Identify which cell holds the provided text, then report its [x, y] central coordinate. 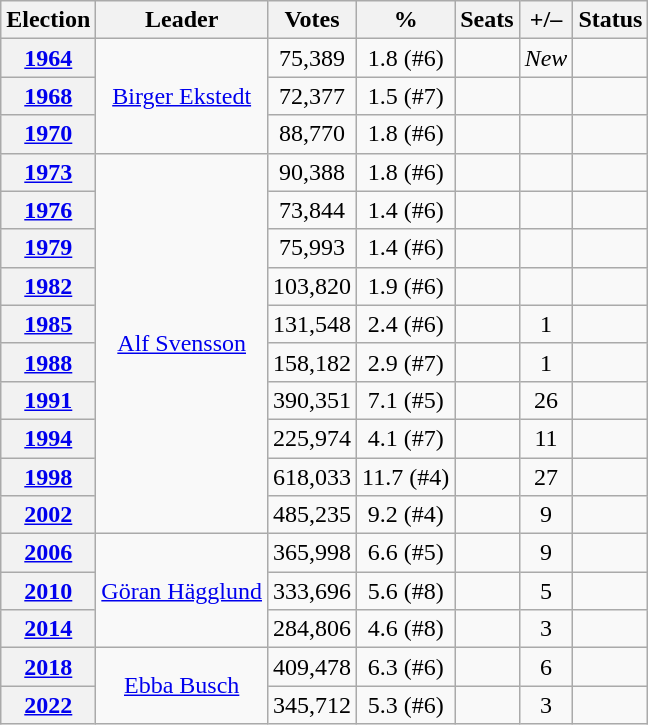
1988 [48, 362]
5.6 (#8) [406, 591]
Votes [312, 20]
390,351 [312, 400]
103,820 [312, 286]
2014 [48, 629]
1998 [48, 477]
27 [546, 477]
1970 [48, 134]
6 [546, 667]
Alf Svensson [182, 344]
5 [546, 591]
88,770 [312, 134]
5.3 (#6) [406, 705]
75,389 [312, 58]
Birger Ekstedt [182, 96]
Ebba Busch [182, 686]
2.9 (#7) [406, 362]
618,033 [312, 477]
2010 [48, 591]
2022 [48, 705]
2.4 (#6) [406, 324]
11 [546, 438]
Seats [487, 20]
1982 [48, 286]
158,182 [312, 362]
485,235 [312, 515]
Status [610, 20]
409,478 [312, 667]
Göran Hägglund [182, 591]
1973 [48, 172]
4.6 (#8) [406, 629]
4.1 (#7) [406, 438]
1991 [48, 400]
9.2 (#4) [406, 515]
1.5 (#7) [406, 96]
2018 [48, 667]
72,377 [312, 96]
1.9 (#6) [406, 286]
73,844 [312, 210]
New [546, 58]
1968 [48, 96]
90,388 [312, 172]
333,696 [312, 591]
75,993 [312, 248]
2002 [48, 515]
7.1 (#5) [406, 400]
2006 [48, 553]
131,548 [312, 324]
6.3 (#6) [406, 667]
365,998 [312, 553]
225,974 [312, 438]
Leader [182, 20]
6.6 (#5) [406, 553]
345,712 [312, 705]
26 [546, 400]
11.7 (#4) [406, 477]
1976 [48, 210]
284,806 [312, 629]
Election [48, 20]
1985 [48, 324]
1979 [48, 248]
% [406, 20]
1964 [48, 58]
+/– [546, 20]
1994 [48, 438]
